Pinpoint the cell where the given text exists, returning its [x, y] midpoint coordinate. 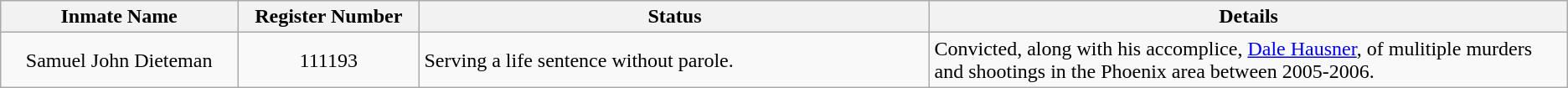
Samuel John Dieteman [119, 60]
Status [675, 17]
Register Number [328, 17]
Details [1248, 17]
Convicted, along with his accomplice, Dale Hausner, of mulitiple murders and shootings in the Phoenix area between 2005-2006. [1248, 60]
Serving a life sentence without parole. [675, 60]
111193 [328, 60]
Inmate Name [119, 17]
